Pinpoint the cell where the given text exists, returning its (x, y) midpoint coordinate. 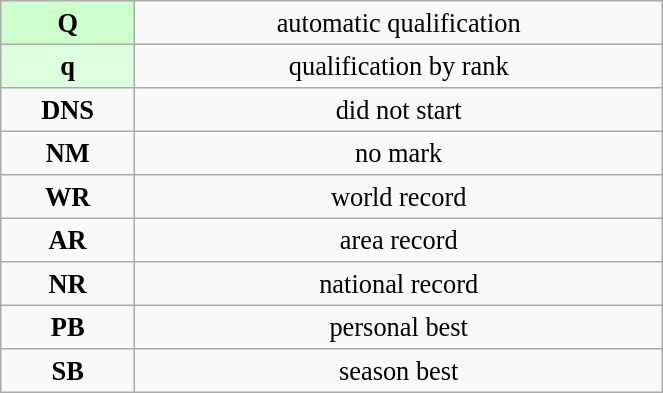
Q (68, 22)
DNS (68, 109)
automatic qualification (399, 22)
did not start (399, 109)
personal best (399, 327)
national record (399, 284)
WR (68, 197)
NM (68, 153)
AR (68, 240)
no mark (399, 153)
qualification by rank (399, 66)
q (68, 66)
area record (399, 240)
season best (399, 371)
SB (68, 371)
NR (68, 284)
world record (399, 197)
PB (68, 327)
